Scan for the cell matching the given text and deliver its (x, y) coordinate at center. 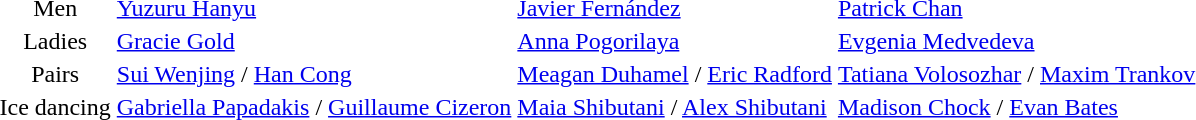
Tatiana Volosozhar / Maxim Trankov (1016, 74)
Gracie Gold (314, 41)
Meagan Duhamel / Eric Radford (675, 74)
Anna Pogorilaya (675, 41)
Sui Wenjing / Han Cong (314, 74)
Evgenia Medvedeva (1016, 41)
